Locate the cell with the specified text and output its (X, Y) center coordinate. 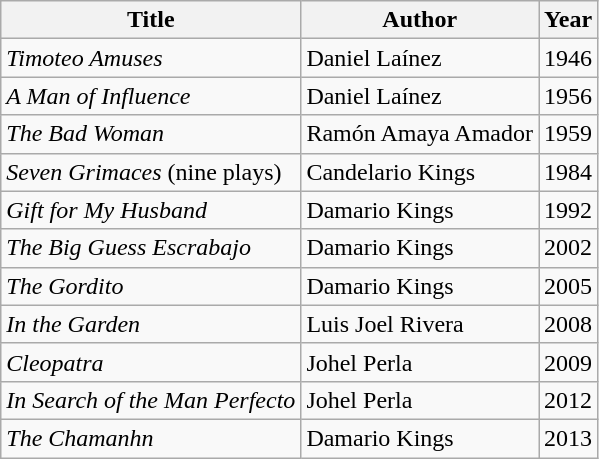
A Man of Influence (151, 96)
The Big Guess Escrabajo (151, 248)
2009 (568, 362)
1956 (568, 96)
Timoteo Amuses (151, 58)
Candelario Kings (420, 172)
Year (568, 20)
1959 (568, 134)
Seven Grimaces (nine plays) (151, 172)
1992 (568, 210)
2002 (568, 248)
2005 (568, 286)
Cleopatra (151, 362)
In Search of the Man Perfecto (151, 400)
1946 (568, 58)
Gift for My Husband (151, 210)
The Bad Woman (151, 134)
Luis Joel Rivera (420, 324)
2012 (568, 400)
2008 (568, 324)
The Gordito (151, 286)
In the Garden (151, 324)
2013 (568, 438)
Ramón Amaya Amador (420, 134)
The Chamanhn (151, 438)
1984 (568, 172)
Author (420, 20)
Title (151, 20)
